Return [x, y] of the center of cell containing provided text 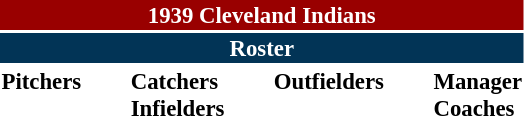
1939 Cleveland Indians [262, 15]
Roster [262, 48]
